Extract the (x, y) coordinate from the center of the cell holding the provided text.  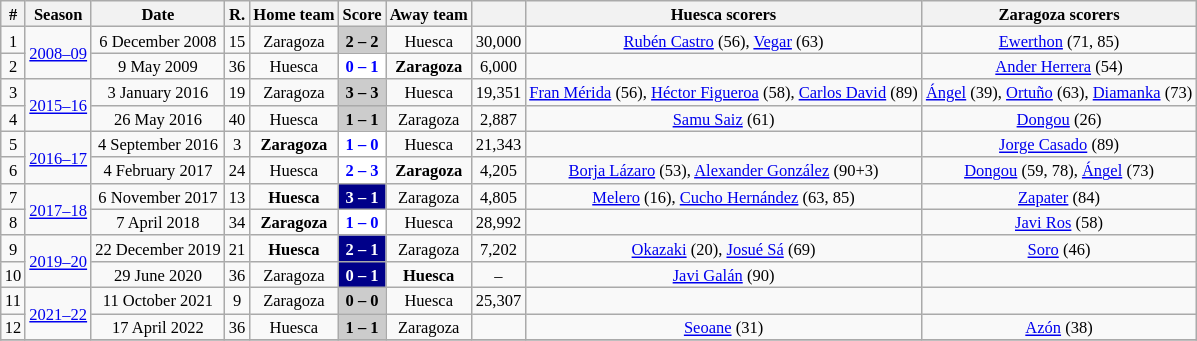
Javi Ros (58) (1059, 222)
26 May 2016 (158, 118)
4 February 2017 (158, 170)
Rubén Castro (56), Vegar (63) (724, 40)
2021–22 (58, 313)
2008–09 (58, 53)
7,202 (498, 248)
10 (14, 274)
Okazaki (20), Josué Sá (69) (724, 248)
Azón (38) (1059, 327)
6 (14, 170)
3 January 2016 (158, 92)
2 – 1 (362, 248)
11 (14, 300)
Jorge Casado (89) (1059, 144)
Soro (46) (1059, 248)
7 (14, 196)
1 (14, 40)
2019–20 (58, 261)
3 – 1 (362, 196)
Ewerthon (71, 85) (1059, 40)
15 (238, 40)
9 May 2009 (158, 66)
2016–17 (58, 157)
19,351 (498, 92)
Borja Lázaro (53), Alexander González (90+3) (724, 170)
4 (14, 118)
Ander Herrera (54) (1059, 66)
24 (238, 170)
8 (14, 222)
R. (238, 14)
12 (14, 327)
0 – 0 (362, 300)
11 October 2021 (158, 300)
3 – 3 (362, 92)
# (14, 14)
40 (238, 118)
34 (238, 222)
5 (14, 144)
17 April 2022 (158, 327)
Huesca scorers (724, 14)
13 (238, 196)
30,000 (498, 40)
29 June 2020 (158, 274)
Dongou (59, 78), Ángel (73) (1059, 170)
4,205 (498, 170)
2 – 2 (362, 40)
4,805 (498, 196)
2017–18 (58, 209)
2015–16 (58, 105)
– (498, 274)
Melero (16), Cucho Hernández (63, 85) (724, 196)
Dongou (26) (1059, 118)
28,992 (498, 222)
25,307 (498, 300)
Fran Mérida (56), Héctor Figueroa (58), Carlos David (89) (724, 92)
19 (238, 92)
Season (58, 14)
Ángel (39), Ortuño (63), Diamanka (73) (1059, 92)
Samu Saiz (61) (724, 118)
2 – 3 (362, 170)
2 (14, 66)
22 December 2019 (158, 248)
6,000 (498, 66)
21,343 (498, 144)
2,887 (498, 118)
6 November 2017 (158, 196)
Javi Galán (90) (724, 274)
Zaragoza scorers (1059, 14)
7 April 2018 (158, 222)
Home team (294, 14)
Zapater (84) (1059, 196)
Seoane (31) (724, 327)
6 December 2008 (158, 40)
Score (362, 14)
Date (158, 14)
Away team (429, 14)
21 (238, 248)
4 September 2016 (158, 144)
